Identify which cell holds the provided text, then report its (X, Y) central coordinate. 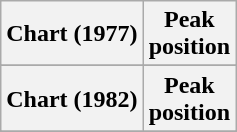
Chart (1977) (72, 34)
Chart (1982) (72, 98)
